Pinpoint the cell where the given text exists, returning its (x, y) midpoint coordinate. 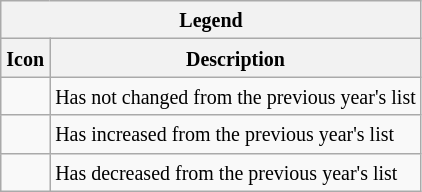
Description (236, 58)
Icon (26, 58)
Legend (212, 20)
Has decreased from the previous year's list (236, 172)
Has increased from the previous year's list (236, 134)
Has not changed from the previous year's list (236, 96)
